Find where the given text appears and provide that cell's center as (X, Y) coordinate. 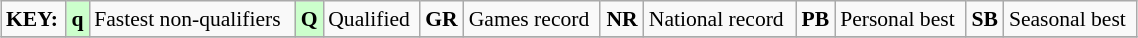
KEY: (34, 19)
SB (985, 19)
NR (622, 19)
Games record (532, 19)
Q (309, 19)
National record (720, 19)
PB (816, 19)
Seasonal best (1070, 19)
Fastest non-qualifiers (192, 19)
GR (442, 19)
Qualified (371, 19)
Personal best (900, 19)
q (78, 19)
